Return the (X, Y) coordinate for the center point of the cell that contains the specified text.  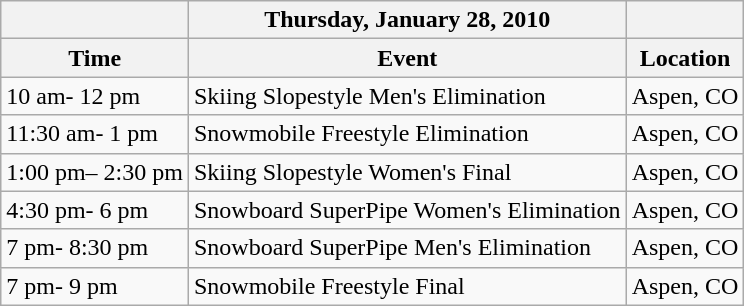
10 am- 12 pm (95, 96)
Thursday, January 28, 2010 (407, 20)
11:30 am- 1 pm (95, 134)
Snowmobile Freestyle Elimination (407, 134)
Location (685, 58)
Time (95, 58)
4:30 pm- 6 pm (95, 210)
Snowmobile Freestyle Final (407, 286)
1:00 pm– 2:30 pm (95, 172)
Skiing Slopestyle Men's Elimination (407, 96)
Snowboard SuperPipe Men's Elimination (407, 248)
7 pm- 9 pm (95, 286)
Snowboard SuperPipe Women's Elimination (407, 210)
Event (407, 58)
Skiing Slopestyle Women's Final (407, 172)
7 pm- 8:30 pm (95, 248)
